For the text-containing cell, return its midpoint in (X, Y) coordinate format. 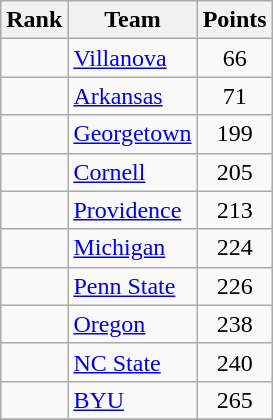
Points (234, 20)
213 (234, 210)
Providence (132, 210)
Arkansas (132, 96)
205 (234, 172)
240 (234, 362)
Georgetown (132, 134)
Cornell (132, 172)
BYU (132, 400)
Team (132, 20)
Oregon (132, 324)
Rank (34, 20)
Villanova (132, 58)
224 (234, 248)
199 (234, 134)
Michigan (132, 248)
NC State (132, 362)
238 (234, 324)
66 (234, 58)
71 (234, 96)
226 (234, 286)
Penn State (132, 286)
265 (234, 400)
